Determine the [x, y] coordinate at the center of the cell enclosing the given text.  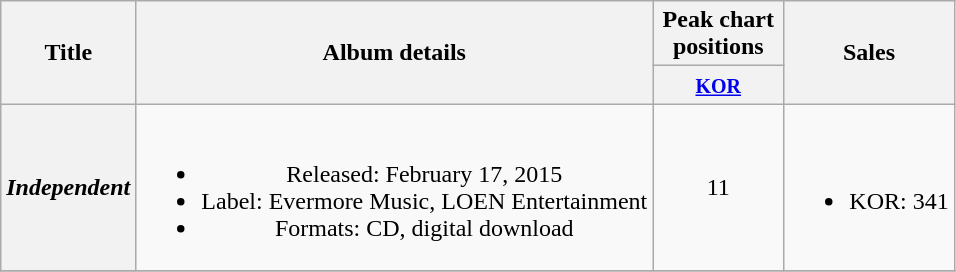
Peak chart positions [718, 34]
Released: February 17, 2015Label: Evermore Music, LOEN EntertainmentFormats: CD, digital download [394, 188]
KOR: 341 [869, 188]
11 [718, 188]
Title [68, 52]
Independent [68, 188]
Sales [869, 52]
KOR [718, 85]
Album details [394, 52]
